Scan for the cell matching the given text and deliver its (X, Y) coordinate at center. 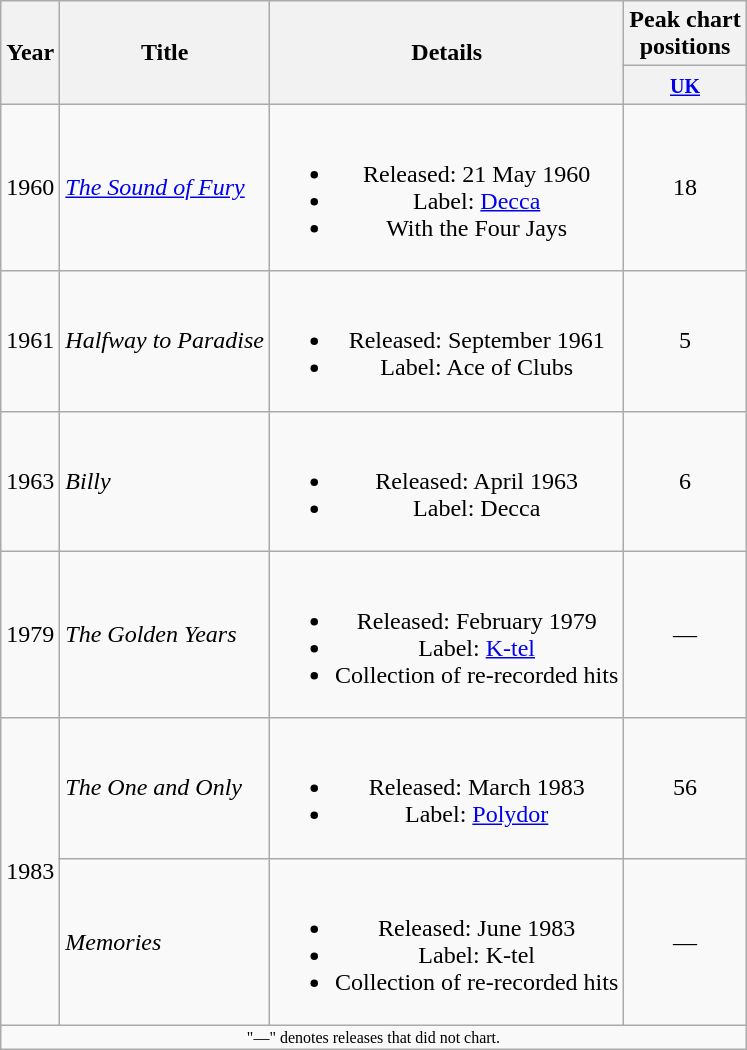
1961 (30, 341)
The Sound of Fury (165, 188)
1963 (30, 481)
The Golden Years (165, 634)
Title (165, 52)
Halfway to Paradise (165, 341)
"—" denotes releases that did not chart. (374, 1037)
Released: June 1983Label: K-telCollection of re-recorded hits (447, 942)
1983 (30, 872)
5 (685, 341)
Details (447, 52)
UK (685, 85)
Released: March 1983Label: Polydor (447, 788)
Memories (165, 942)
Billy (165, 481)
Released: April 1963Label: Decca (447, 481)
6 (685, 481)
Released: September 1961Label: Ace of Clubs (447, 341)
Released: February 1979Label: K-telCollection of re-recorded hits (447, 634)
Peak chartpositions (685, 34)
Released: 21 May 1960Label: DeccaWith the Four Jays (447, 188)
1960 (30, 188)
Year (30, 52)
18 (685, 188)
1979 (30, 634)
56 (685, 788)
The One and Only (165, 788)
